Extract the [x, y] coordinate from the center of the cell holding the provided text.  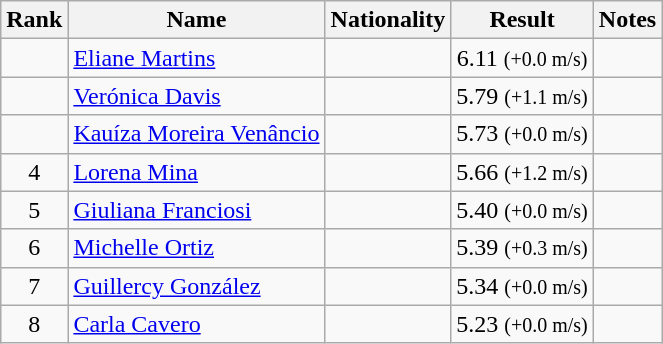
Guillercy González [196, 286]
Eliane Martins [196, 58]
5.73 (+0.0 m/s) [522, 134]
Nationality [388, 20]
5.23 (+0.0 m/s) [522, 324]
7 [34, 286]
Michelle Ortiz [196, 248]
5 [34, 210]
Notes [627, 20]
5.34 (+0.0 m/s) [522, 286]
Kauíza Moreira Venâncio [196, 134]
Rank [34, 20]
Lorena Mina [196, 172]
8 [34, 324]
Result [522, 20]
5.66 (+1.2 m/s) [522, 172]
6 [34, 248]
Carla Cavero [196, 324]
5.79 (+1.1 m/s) [522, 96]
Name [196, 20]
Verónica Davis [196, 96]
4 [34, 172]
5.40 (+0.0 m/s) [522, 210]
6.11 (+0.0 m/s) [522, 58]
5.39 (+0.3 m/s) [522, 248]
Giuliana Franciosi [196, 210]
